Extract the [x, y] coordinate from the center of the cell holding the provided text.  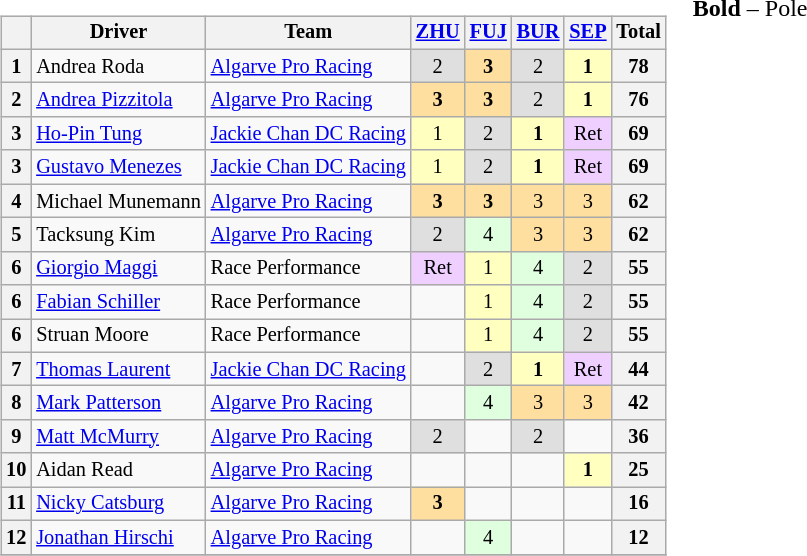
Jonathan Hirschi [118, 537]
Nicky Catsburg [118, 504]
Fabian Schiller [118, 302]
25 [638, 470]
16 [638, 504]
Michael Munemann [118, 201]
SEP [588, 33]
10 [16, 470]
5 [16, 235]
Ho-Pin Tung [118, 134]
78 [638, 66]
Andrea Pizzitola [118, 100]
8 [16, 403]
9 [16, 437]
36 [638, 437]
Mark Patterson [118, 403]
Aidan Read [118, 470]
42 [638, 403]
Gustavo Menezes [118, 167]
Matt McMurry [118, 437]
FUJ [488, 33]
11 [16, 504]
Tacksung Kim [118, 235]
Giorgio Maggi [118, 268]
Thomas Laurent [118, 369]
BUR [538, 33]
7 [16, 369]
Team [308, 33]
ZHU [438, 33]
44 [638, 369]
Driver [118, 33]
Total [638, 33]
76 [638, 100]
Struan Moore [118, 336]
Andrea Roda [118, 66]
